For the text-containing cell, return its midpoint in [x, y] coordinate format. 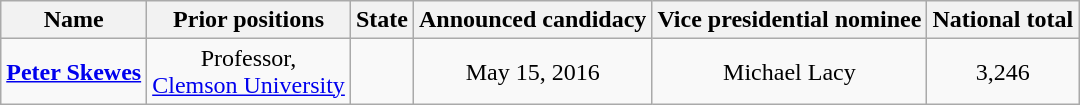
National total [1003, 20]
State [382, 20]
Peter Skewes [74, 72]
3,246 [1003, 72]
Professor,Clemson University [249, 72]
Michael Lacy [790, 72]
Prior positions [249, 20]
Announced candidacy [532, 20]
Vice presidential nominee [790, 20]
May 15, 2016 [532, 72]
Name [74, 20]
